Determine the [x, y] coordinate at the center of the cell enclosing the given text.  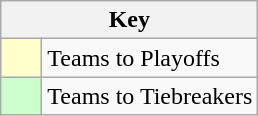
Teams to Playoffs [150, 58]
Key [130, 20]
Teams to Tiebreakers [150, 96]
